Extract the [x, y] coordinate from the center of the cell holding the provided text.  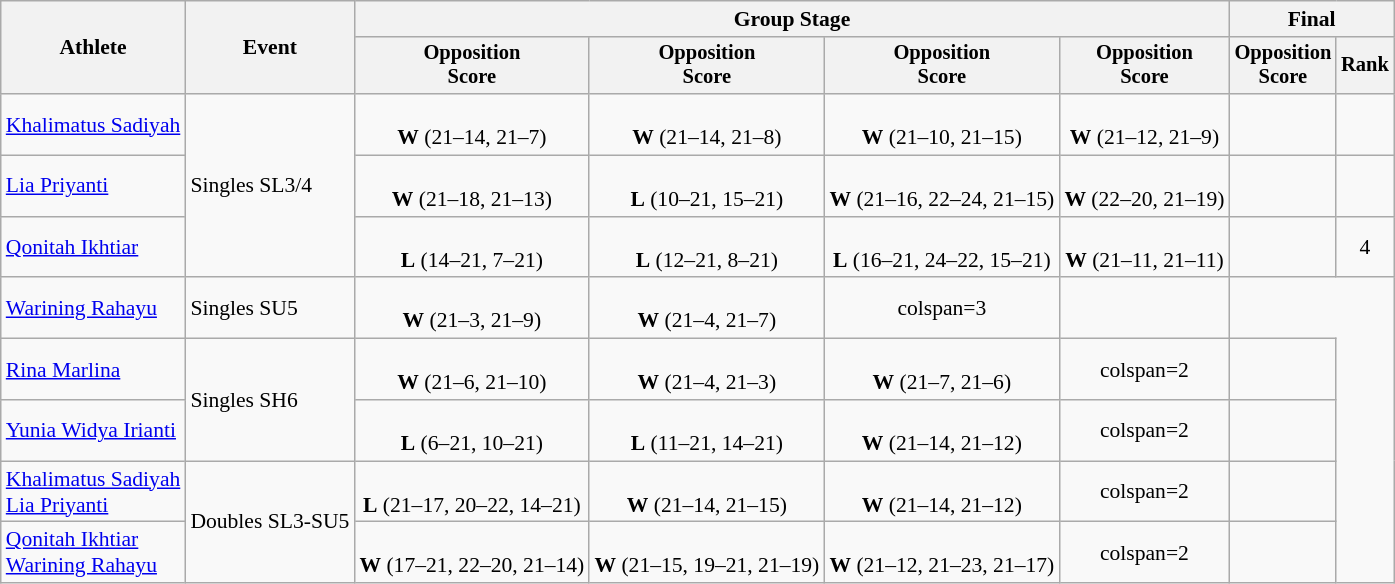
W (21–4, 21–7) [706, 308]
W (21–6, 21–10) [472, 370]
Singles SL3/4 [270, 186]
colspan=3 [942, 308]
L (11–21, 14–21) [706, 430]
W (17–21, 22–20, 21–14) [472, 552]
W (21–18, 21–13) [472, 186]
W (21–16, 22–24, 21–15) [942, 186]
Final [1312, 19]
Athlete [94, 48]
Singles SH6 [270, 400]
Doubles SL3-SU5 [270, 522]
L (12–21, 8–21) [706, 248]
W (21–11, 21–11) [1144, 248]
Warining Rahayu [94, 308]
L (16–21, 24–22, 15–21) [942, 248]
Khalimatus Sadiyah [94, 124]
L (21–17, 20–22, 14–21) [472, 492]
Rina Marlina [94, 370]
W (21–14, 21–15) [706, 492]
Lia Priyanti [94, 186]
L (14–21, 7–21) [472, 248]
Khalimatus SadiyahLia Priyanti [94, 492]
Event [270, 48]
W (21–3, 21–9) [472, 308]
W (21–14, 21–7) [472, 124]
W (22–20, 21–19) [1144, 186]
Group Stage [792, 19]
L (10–21, 15–21) [706, 186]
W (21–14, 21–8) [706, 124]
Yunia Widya Irianti [94, 430]
W (21–15, 19–21, 21–19) [706, 552]
4 [1365, 248]
L (6–21, 10–21) [472, 430]
W (21–12, 21–23, 21–17) [942, 552]
W (21–12, 21–9) [1144, 124]
W (21–10, 21–15) [942, 124]
Rank [1365, 66]
W (21–4, 21–3) [706, 370]
Qonitah Ikhtiar [94, 248]
W (21–7, 21–6) [942, 370]
Singles SU5 [270, 308]
Qonitah IkhtiarWarining Rahayu [94, 552]
